From the cell containing the given text, extract its center point as [x, y] coordinate. 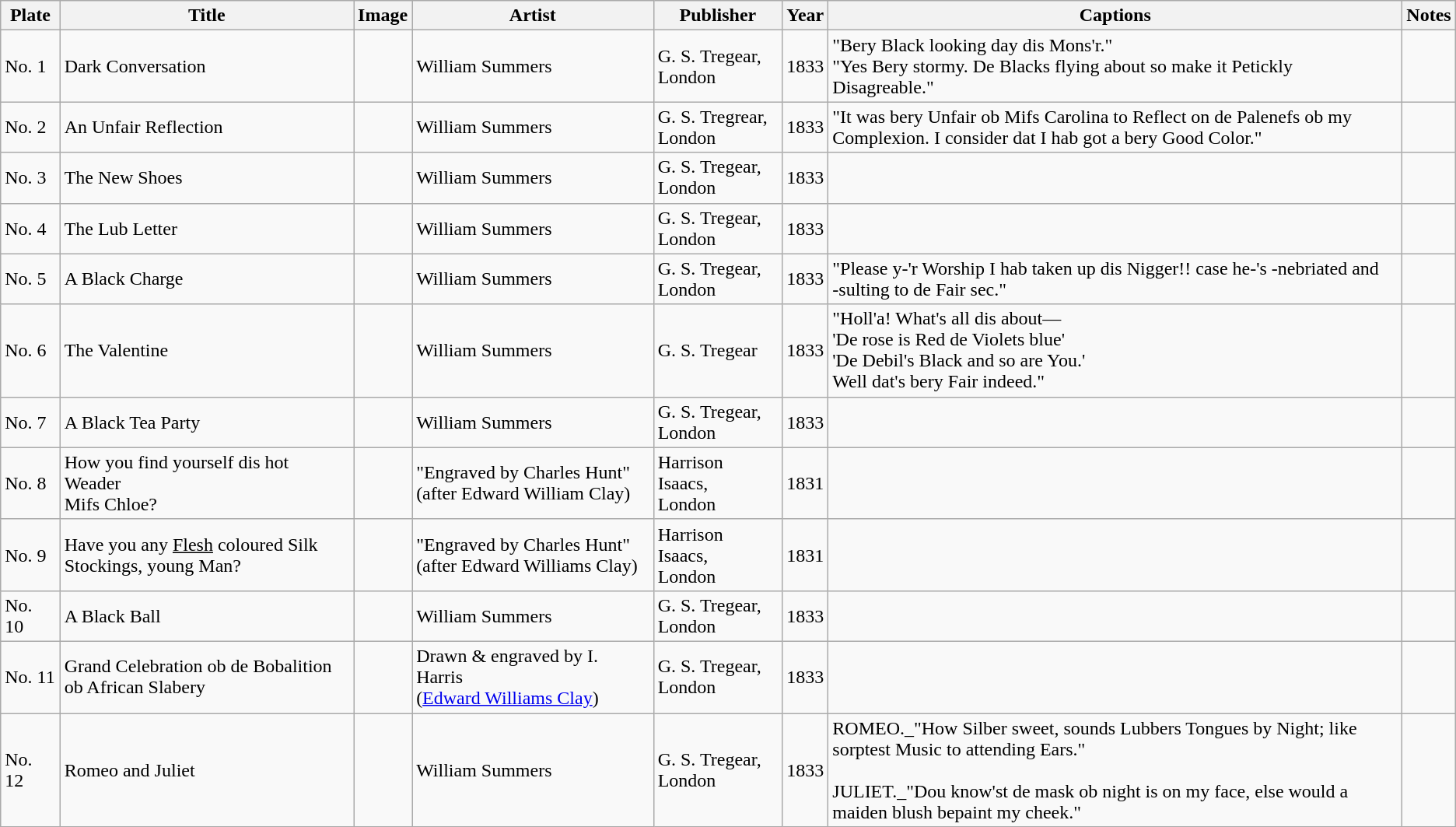
Publisher [718, 16]
"Holl'a! What's all dis about—'De rose is Red de Violets blue''De Debil's Black and so are You.'Well dat's bery Fair indeed." [1115, 350]
No. 4 [30, 229]
Drawn & engraved by I. Harris(Edward Williams Clay) [534, 677]
Notes [1429, 16]
Have you any Flesh coloured SilkStockings, young Man? [207, 555]
G. S. Tregrear,London [718, 128]
Romeo and Juliet [207, 769]
No. 2 [30, 128]
Artist [534, 16]
"Engraved by Charles Hunt"(after Edward William Clay) [534, 483]
No. 5 [30, 279]
No. 11 [30, 677]
No. 10 [30, 616]
Plate [30, 16]
"Engraved by Charles Hunt"(after Edward Williams Clay) [534, 555]
How you find yourself dis hot WeaderMifs Chloe? [207, 483]
A Black Charge [207, 279]
No. 7 [30, 422]
No. 12 [30, 769]
No. 3 [30, 177]
The Valentine [207, 350]
A Black Tea Party [207, 422]
Captions [1115, 16]
An Unfair Reflection [207, 128]
Dark Conversation [207, 66]
Title [207, 16]
"It was bery Unfair ob Mifs Carolina to Reflect on de Palenefs ob myComplexion. I consider dat I hab got a bery Good Color." [1115, 128]
The Lub Letter [207, 229]
Image [383, 16]
"Bery Black looking day dis Mons'r.""Yes Bery stormy. De Blacks flying about so make it Petickly Disagreable." [1115, 66]
A Black Ball [207, 616]
The New Shoes [207, 177]
No. 1 [30, 66]
No. 8 [30, 483]
No. 6 [30, 350]
Year [806, 16]
G. S. Tregear [718, 350]
Grand Celebration ob de Bobalitionob African Slabery [207, 677]
"Please y-'r Worship I hab taken up dis Nigger!! case he-'s -nebriated and-sulting to de Fair sec." [1115, 279]
No. 9 [30, 555]
